Extract the [X, Y] coordinate from the center of the cell holding the provided text.  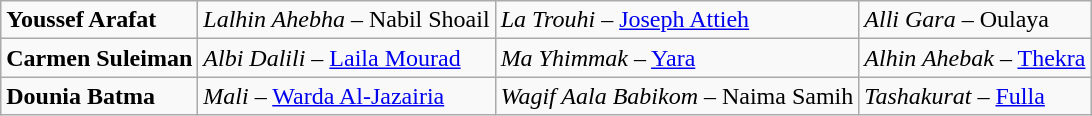
La Trouhi – Joseph Attieh [677, 20]
Youssef Arafat [100, 20]
Alli Gara – Oulaya [975, 20]
Wagif Aala Babikom – Naima Samih [677, 96]
Albi Dalili – Laila Mourad [346, 58]
Dounia Batma [100, 96]
Ma Yhimmak – Yara [677, 58]
Tashakurat – Fulla [975, 96]
Mali – Warda Al-Jazairia [346, 96]
Alhin Ahebak – Thekra [975, 58]
Carmen Suleiman [100, 58]
Lalhin Ahebha – Nabil Shoail [346, 20]
